Detect which cell encompasses the target text, then output its [X, Y] center coordinate. 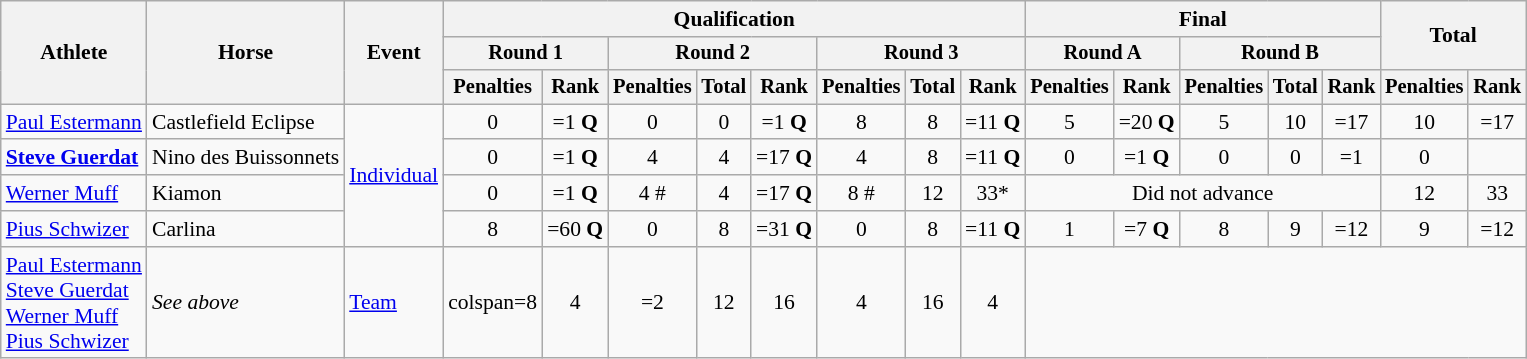
Athlete [74, 52]
See above [246, 303]
=20 Q [1147, 122]
Final [1202, 19]
Round 1 [526, 54]
8 # [861, 193]
=2 [652, 303]
Round A [1102, 54]
Qualification [734, 19]
Event [394, 52]
=7 Q [1147, 229]
colspan=8 [492, 303]
Round 2 [712, 54]
=60 Q [575, 229]
33* [992, 193]
Carlina [246, 229]
Did not advance [1202, 193]
Round B [1280, 54]
Paul EstermannSteve GuerdatWerner MuffPius Schwizer [74, 303]
4 # [652, 193]
=1 [1352, 158]
Team [394, 303]
Pius Schwizer [74, 229]
33 [1497, 193]
Kiamon [246, 193]
=31 Q [784, 229]
Paul Estermann [74, 122]
Steve Guerdat [74, 158]
Horse [246, 52]
Individual [394, 175]
Werner Muff [74, 193]
Castlefield Eclipse [246, 122]
Round 3 [921, 54]
Nino des Buissonnets [246, 158]
1 [1069, 229]
